Extract the [X, Y] coordinate from the center of the cell holding the provided text.  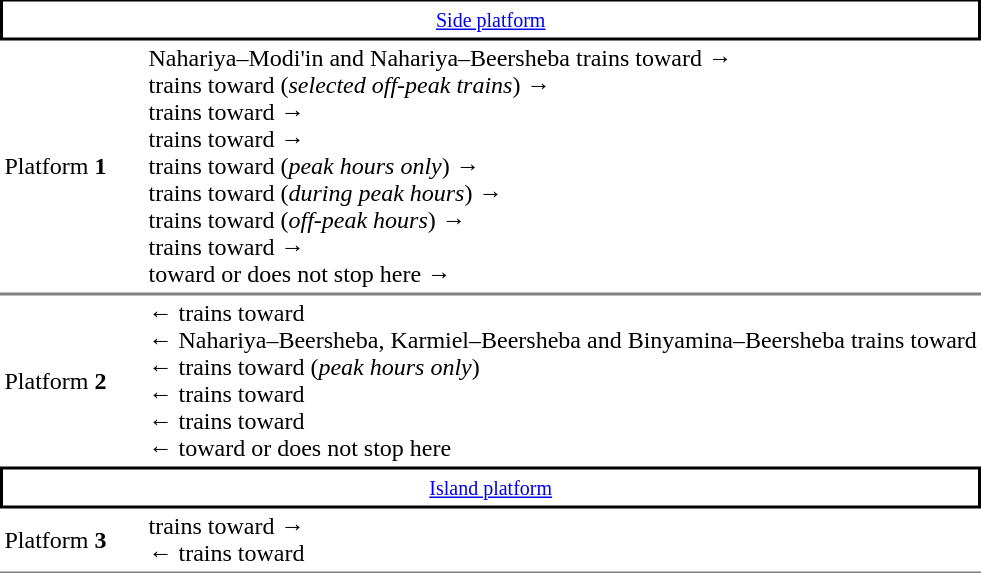
trains toward →← trains toward [562, 540]
Platform 1 [72, 167]
Platform 2 [72, 380]
Platform 3 [72, 540]
Island platform [490, 487]
Side platform [490, 20]
